Capture the cell that displays the provided text and extract its (X, Y) central coordinate. 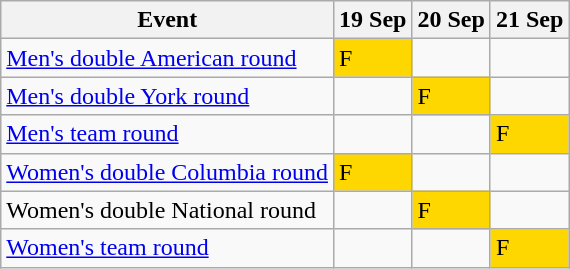
Men's double American round (168, 58)
Women's team round (168, 248)
19 Sep (373, 20)
Women's double National round (168, 210)
Men's team round (168, 134)
Event (168, 20)
20 Sep (451, 20)
Women's double Columbia round (168, 172)
Men's double York round (168, 96)
21 Sep (529, 20)
